Locate the cell with the specified text and output its [X, Y] center coordinate. 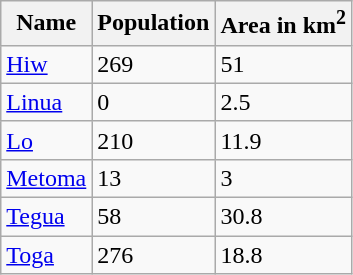
18.8 [284, 255]
11.9 [284, 140]
269 [154, 64]
Metoma [46, 178]
210 [154, 140]
13 [154, 178]
Hiw [46, 64]
Lo [46, 140]
30.8 [284, 217]
276 [154, 255]
Population [154, 24]
51 [284, 64]
Tegua [46, 217]
Linua [46, 102]
3 [284, 178]
0 [154, 102]
Name [46, 24]
Area in km2 [284, 24]
2.5 [284, 102]
58 [154, 217]
Toga [46, 255]
